Locate the cell with the specified text and output its (X, Y) center coordinate. 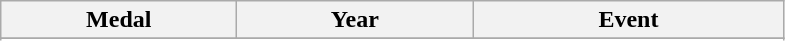
Medal (119, 20)
Event (628, 20)
Year (355, 20)
